Locate the cell with the specified text and output its [X, Y] center coordinate. 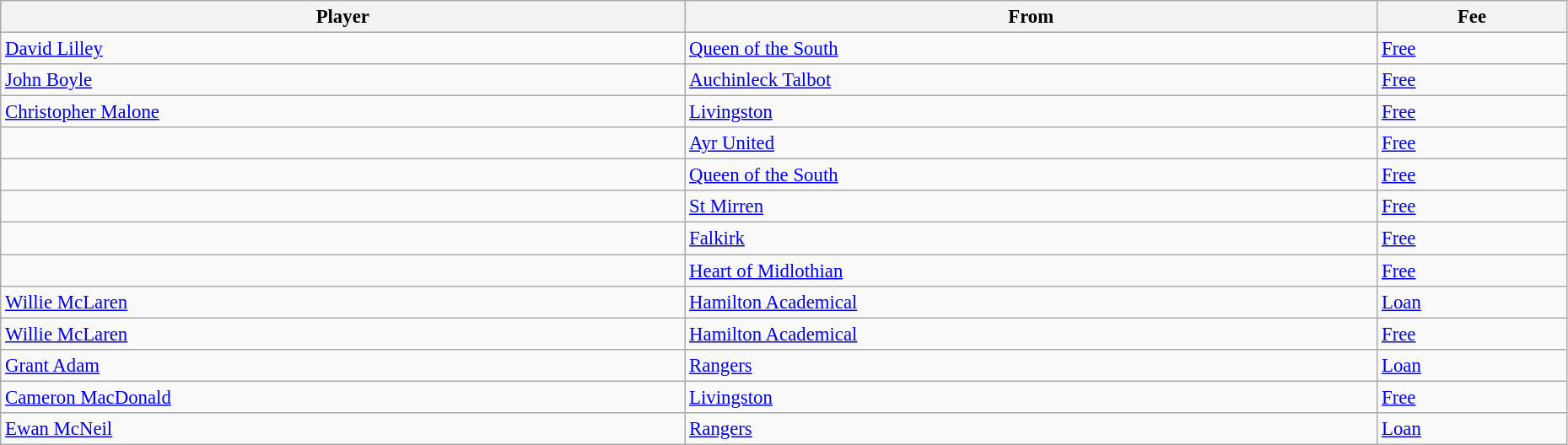
Player [342, 17]
Falkirk [1031, 239]
Cameron MacDonald [342, 397]
Christopher Malone [342, 112]
Auchinleck Talbot [1031, 80]
Heart of Midlothian [1031, 271]
Grant Adam [342, 365]
Ewan McNeil [342, 429]
David Lilley [342, 49]
Fee [1473, 17]
John Boyle [342, 80]
Ayr United [1031, 143]
From [1031, 17]
St Mirren [1031, 206]
